Scan for the cell matching the given text and deliver its (X, Y) coordinate at center. 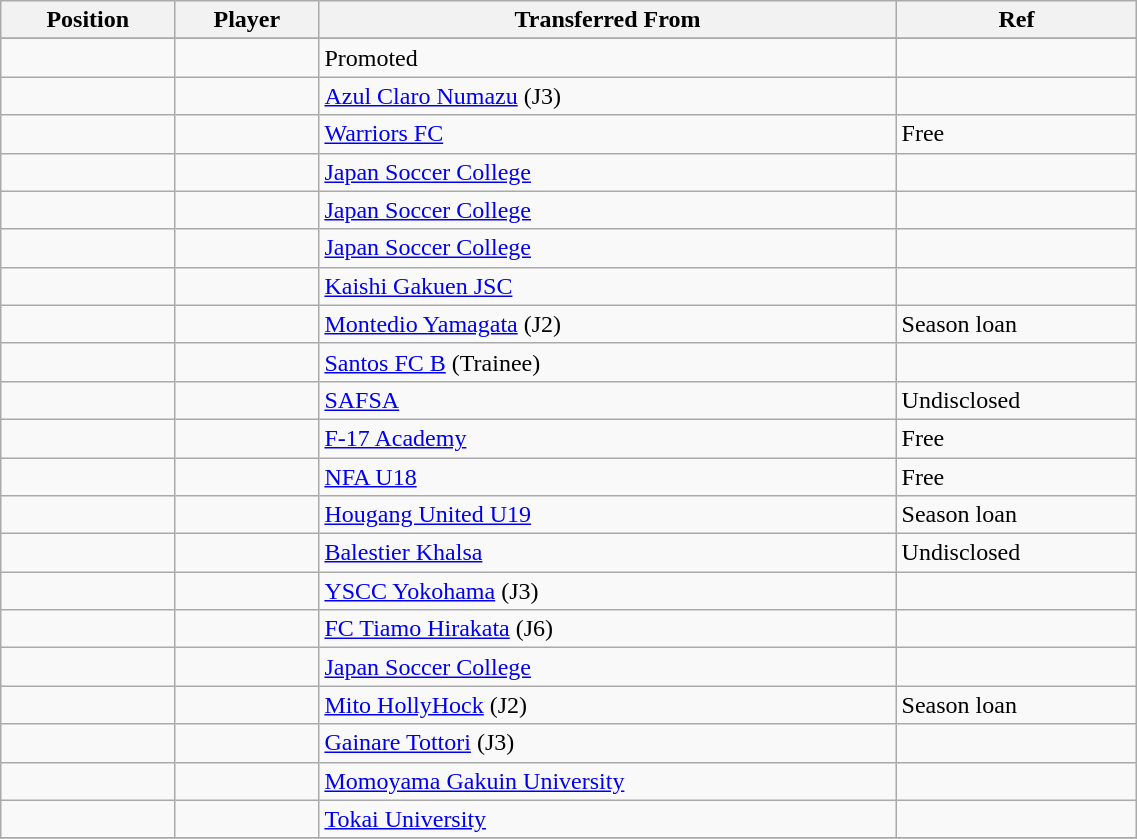
Promoted (608, 58)
Warriors FC (608, 134)
Ref (1016, 20)
Mito HollyHock (J2) (608, 705)
SAFSA (608, 400)
Gainare Tottori (J3) (608, 743)
Montedio Yamagata (J2) (608, 324)
NFA U18 (608, 477)
Momoyama Gakuin University (608, 781)
FC Tiamo Hirakata (J6) (608, 629)
Position (88, 20)
Tokai University (608, 819)
Azul Claro Numazu (J3) (608, 96)
Transferred From (608, 20)
Santos FC B (Trainee) (608, 362)
YSCC Yokohama (J3) (608, 591)
Hougang United U19 (608, 515)
Balestier Khalsa (608, 553)
F-17 Academy (608, 438)
Player (247, 20)
Kaishi Gakuen JSC (608, 286)
